Pinpoint the cell where the given text exists, returning its (X, Y) midpoint coordinate. 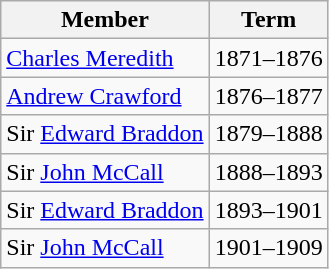
1893–1901 (268, 210)
1876–1877 (268, 96)
1871–1876 (268, 58)
1879–1888 (268, 134)
Charles Meredith (105, 58)
Andrew Crawford (105, 96)
1901–1909 (268, 248)
Member (105, 20)
1888–1893 (268, 172)
Term (268, 20)
